For the text-containing cell, return its midpoint in (x, y) coordinate format. 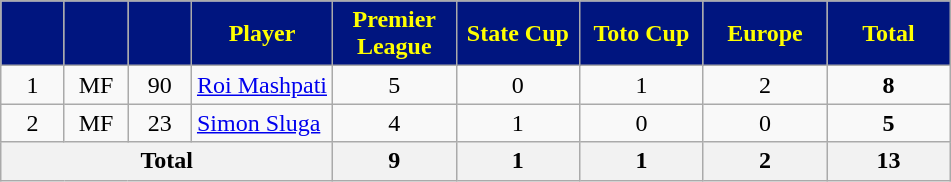
8 (889, 85)
Toto Cup (642, 34)
4 (395, 123)
State Cup (518, 34)
90 (160, 85)
23 (160, 123)
13 (889, 161)
Roi Mashpati (262, 85)
Europe (765, 34)
9 (395, 161)
Premier League (395, 34)
Simon Sluga (262, 123)
Player (262, 34)
